Return [X, Y] of the center of cell containing provided text 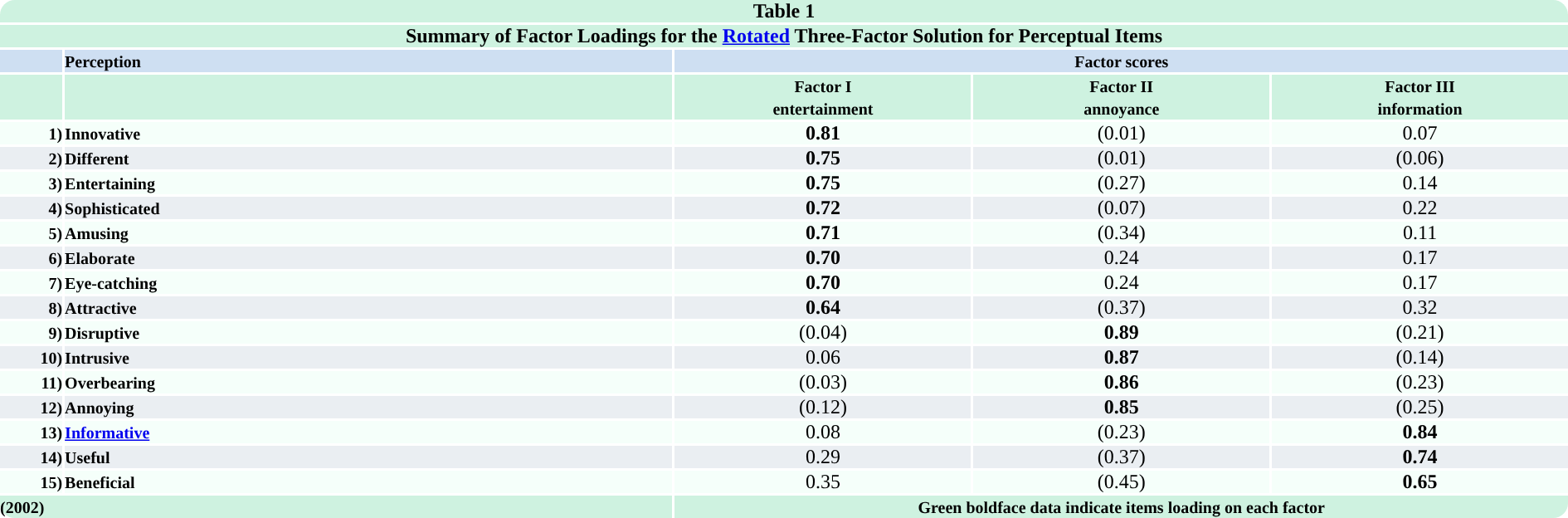
Factor IIannoyance [1122, 97]
Disruptive [368, 332]
Overbearing [368, 382]
Green boldface data indicate items loading on each factor [1122, 506]
4) [32, 208]
Factor scores [1122, 61]
0.89 [1122, 332]
Entertaining [368, 183]
12) [32, 407]
2) [32, 158]
(0.21) [1420, 332]
7) [32, 282]
Perception [368, 61]
(2002) [337, 506]
14) [32, 457]
Attractive [368, 307]
10) [32, 357]
8) [32, 307]
(0.04) [823, 332]
9) [32, 332]
0.08 [823, 432]
0.87 [1122, 357]
Table 1 [784, 12]
0.71 [823, 232]
0.65 [1420, 481]
0.14 [1420, 183]
(0.06) [1420, 158]
(0.25) [1420, 407]
3) [32, 183]
15) [32, 481]
Different [368, 158]
0.32 [1420, 307]
(0.07) [1122, 208]
0.84 [1420, 432]
11) [32, 382]
0.74 [1420, 457]
Informative [368, 432]
0.07 [1420, 133]
13) [32, 432]
Factor IIIinformation [1420, 97]
0.35 [823, 481]
5) [32, 232]
(0.45) [1122, 481]
0.86 [1122, 382]
(0.34) [1122, 232]
Elaborate [368, 257]
Intrusive [368, 357]
(0.03) [823, 382]
Amusing [368, 232]
Eye-catching [368, 282]
Summary of Factor Loadings for the Rotated Three-Factor Solution for Perceptual Items [784, 37]
0.29 [823, 457]
0.11 [1420, 232]
0.81 [823, 133]
Annoying [368, 407]
6) [32, 257]
(0.27) [1122, 183]
(0.14) [1420, 357]
0.22 [1420, 208]
(0.12) [823, 407]
Sophisticated [368, 208]
Useful [368, 457]
1) [32, 133]
0.06 [823, 357]
0.64 [823, 307]
Factor Ientertainment [823, 97]
Beneficial [368, 481]
Innovative [368, 133]
0.72 [823, 208]
0.85 [1122, 407]
